Locate the cell with the specified text and output its [x, y] center coordinate. 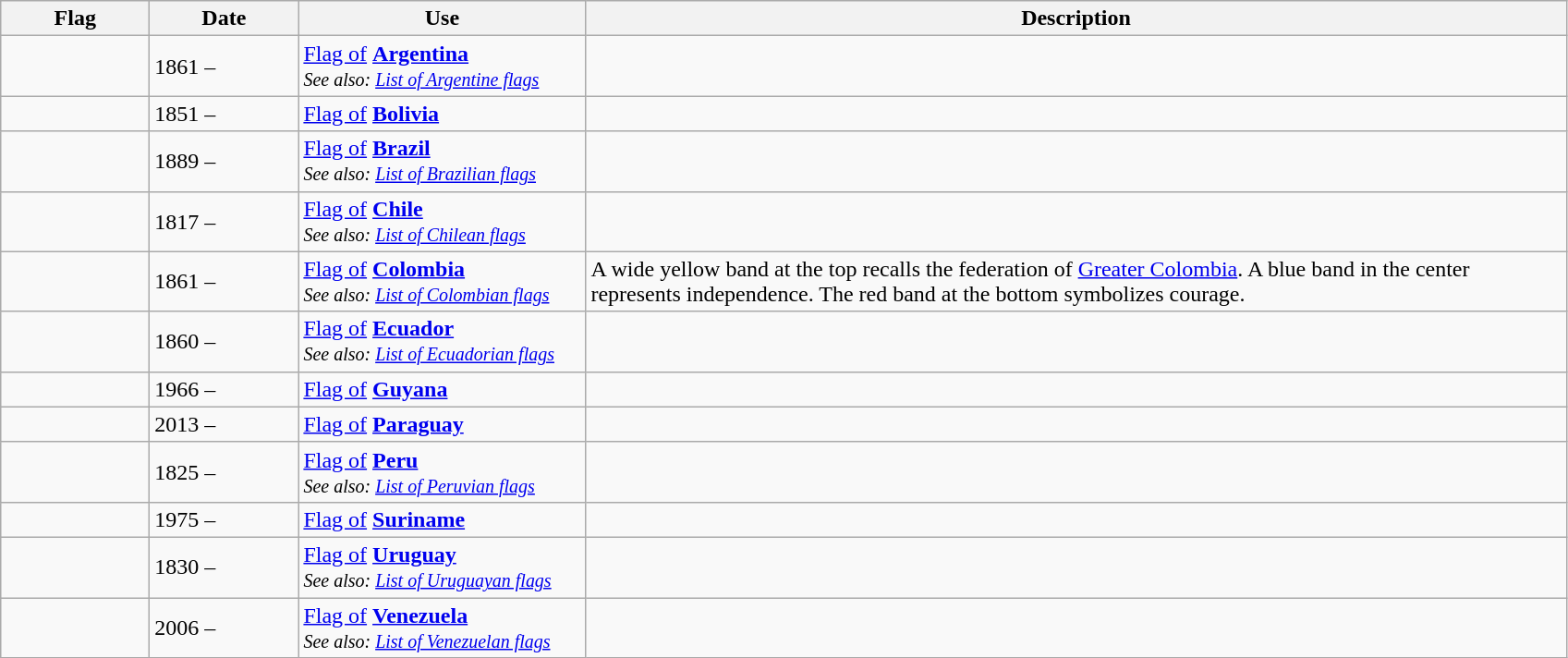
1975 – [224, 519]
Use [442, 18]
Flag of Paraguay [442, 424]
Flag of ColombiaSee also: List of Colombian flags [442, 281]
1860 – [224, 342]
1889 – [224, 161]
2006 – [224, 627]
Flag of Bolivia [442, 114]
Flag of VenezuelaSee also: List of Venezuelan flags [442, 627]
Flag of ArgentinaSee also: List of Argentine flags [442, 67]
1966 – [224, 389]
Flag of Suriname [442, 519]
Flag of EcuadorSee also: List of Ecuadorian flags [442, 342]
Flag of Guyana [442, 389]
Flag of BrazilSee also: List of Brazilian flags [442, 161]
1830 – [224, 567]
Flag [76, 18]
Date [224, 18]
1851 – [224, 114]
Flag of PeruSee also: List of Peruvian flags [442, 471]
1825 – [224, 471]
Description [1076, 18]
1817 – [224, 222]
Flag of ChileSee also: List of Chilean flags [442, 222]
Flag of UruguaySee also: List of Uruguayan flags [442, 567]
2013 – [224, 424]
